Find where the given text appears and provide that cell's center as [X, Y] coordinate. 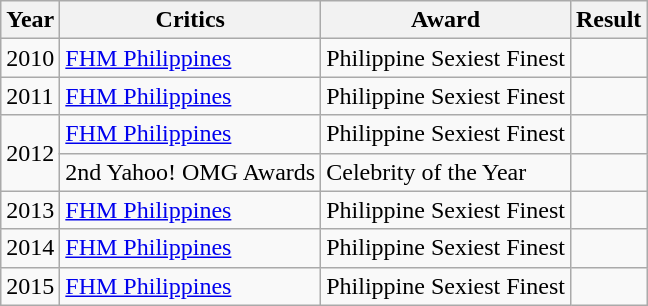
2012 [30, 153]
Result [608, 20]
Year [30, 20]
2013 [30, 210]
2010 [30, 58]
2011 [30, 96]
Award [446, 20]
Celebrity of the Year [446, 172]
Critics [190, 20]
2015 [30, 286]
2014 [30, 248]
2nd Yahoo! OMG Awards [190, 172]
